Provide the (X, Y) coordinate of the cell's center where the given text is located.  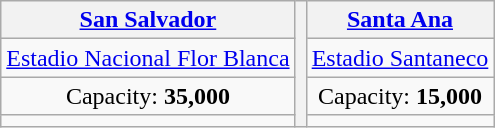
Estadio Santaneco (400, 58)
Capacity: 35,000 (148, 96)
Estadio Nacional Flor Blanca (148, 58)
Santa Ana (400, 20)
San Salvador (148, 20)
Capacity: 15,000 (400, 96)
